For the text-containing cell, return its midpoint in (X, Y) coordinate format. 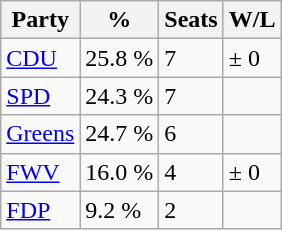
Party (40, 20)
6 (191, 134)
CDU (40, 58)
9.2 % (120, 210)
2 (191, 210)
24.7 % (120, 134)
24.3 % (120, 96)
% (120, 20)
FWV (40, 172)
W/L (252, 20)
FDP (40, 210)
Greens (40, 134)
SPD (40, 96)
25.8 % (120, 58)
4 (191, 172)
Seats (191, 20)
16.0 % (120, 172)
